Extract the (X, Y) coordinate from the center of the cell holding the provided text.  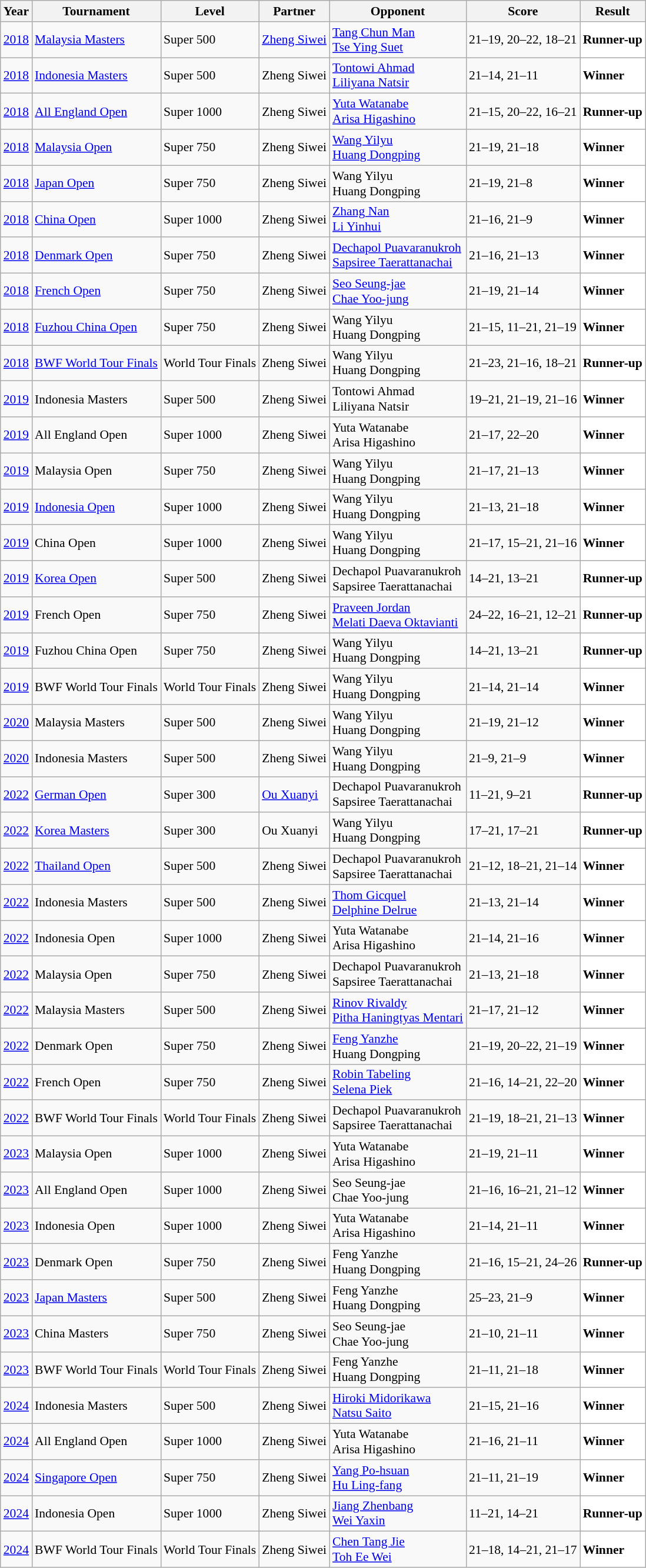
21–19, 21–11 (523, 1154)
Rinov Rivaldy Pitha Haningtyas Mentari (398, 1010)
21–16, 21–9 (523, 219)
21–14, 21–14 (523, 687)
21–18, 14–21, 21–17 (523, 1549)
Thom Gicquel Delphine Delrue (398, 902)
Hiroki Midorikawa Natsu Saito (398, 1406)
21–15, 20–22, 16–21 (523, 112)
21–19, 21–12 (523, 722)
21–17, 21–13 (523, 471)
Score (523, 11)
21–23, 21–16, 18–21 (523, 363)
21–10, 21–11 (523, 1334)
21–19, 18–21, 21–13 (523, 1119)
17–21, 17–21 (523, 830)
21–12, 18–21, 21–14 (523, 867)
21–19, 21–18 (523, 147)
Opponent (398, 11)
Chen Tang Jie Toh Ee Wei (398, 1549)
21–16, 21–11 (523, 1442)
21–13, 21–14 (523, 902)
China Masters (96, 1334)
11–21, 14–21 (523, 1514)
21–19, 21–8 (523, 184)
21–16, 21–13 (523, 255)
21–19, 20–22, 21–19 (523, 1046)
Result (613, 11)
Jiang Zhenbang Wei Yaxin (398, 1514)
21–19, 21–14 (523, 292)
Japan Open (96, 184)
21–17, 15–21, 21–16 (523, 543)
Korea Masters (96, 830)
21–15, 11–21, 21–19 (523, 327)
Level (209, 11)
21–16, 14–21, 22–20 (523, 1082)
Korea Open (96, 579)
Robin Tabeling Selena Piek (398, 1082)
21–14, 21–16 (523, 939)
21–15, 21–16 (523, 1406)
Partner (294, 11)
Tournament (96, 11)
Zhang Nan Li Yinhui (398, 219)
Year (16, 11)
11–21, 9–21 (523, 794)
Praveen Jordan Melati Daeva Oktavianti (398, 615)
Japan Masters (96, 1297)
21–11, 21–19 (523, 1477)
Thailand Open (96, 867)
Singapore Open (96, 1477)
21–11, 21–18 (523, 1369)
21–17, 21–12 (523, 1010)
21–16, 15–21, 24–26 (523, 1262)
German Open (96, 794)
Tang Chun Man Tse Ying Suet (398, 40)
21–9, 21–9 (523, 759)
24–22, 16–21, 12–21 (523, 615)
Yang Po-hsuan Hu Ling-fang (398, 1477)
21–17, 22–20 (523, 435)
21–16, 16–21, 21–12 (523, 1190)
21–19, 20–22, 18–21 (523, 40)
25–23, 21–9 (523, 1297)
19–21, 21–19, 21–16 (523, 399)
